Provide the [X, Y] coordinate of the cell's center where the given text is located.  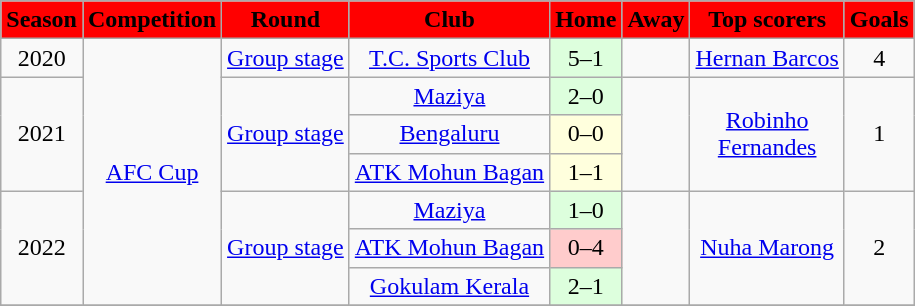
Robinho Fernandes [767, 134]
Club [449, 20]
Away [656, 20]
4 [879, 58]
Goals [879, 20]
2–0 [586, 96]
2 [879, 248]
Nuha Marong [767, 248]
Home [586, 20]
0–4 [586, 248]
1 [879, 134]
Gokulam Kerala [449, 286]
1–1 [586, 172]
2–1 [586, 286]
T.C. Sports Club [449, 58]
Season [42, 20]
Round [286, 20]
Hernan Barcos [767, 58]
2022 [42, 248]
0–0 [586, 134]
1–0 [586, 210]
AFC Cup [152, 172]
5–1 [586, 58]
2021 [42, 134]
Bengaluru [449, 134]
Top scorers [767, 20]
2020 [42, 58]
Competition [152, 20]
